Return [x, y] of the center of cell containing provided text 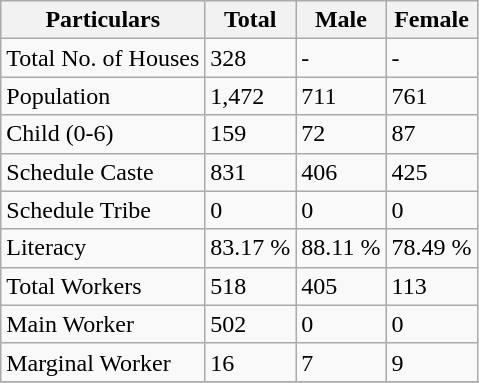
Female [432, 20]
159 [250, 134]
88.11 % [341, 248]
72 [341, 134]
Male [341, 20]
83.17 % [250, 248]
78.49 % [432, 248]
425 [432, 172]
Population [103, 96]
406 [341, 172]
405 [341, 286]
Schedule Tribe [103, 210]
16 [250, 362]
113 [432, 286]
328 [250, 58]
7 [341, 362]
Total No. of Houses [103, 58]
502 [250, 324]
9 [432, 362]
Marginal Worker [103, 362]
Total Workers [103, 286]
831 [250, 172]
Main Worker [103, 324]
711 [341, 96]
Literacy [103, 248]
Particulars [103, 20]
Child (0-6) [103, 134]
518 [250, 286]
87 [432, 134]
Schedule Caste [103, 172]
761 [432, 96]
Total [250, 20]
1,472 [250, 96]
